Determine the (X, Y) coordinate at the center of the cell enclosing the given text.  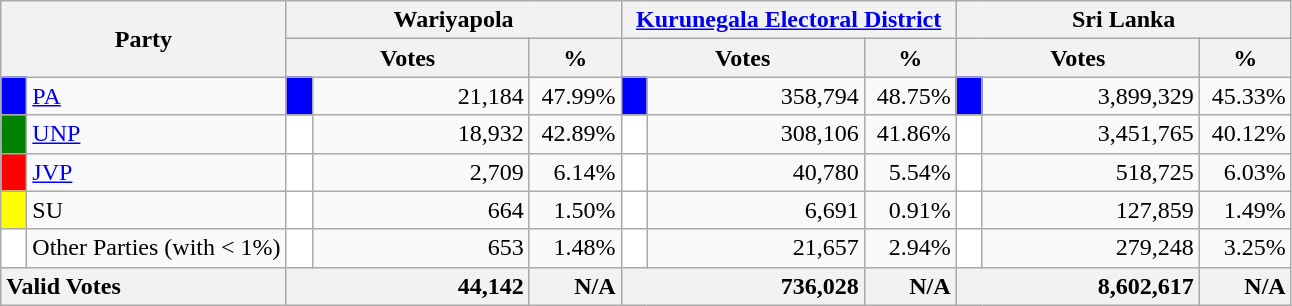
42.89% (575, 134)
3,451,765 (1090, 134)
358,794 (756, 96)
40.12% (1245, 134)
2.94% (910, 248)
Other Parties (with < 1%) (156, 248)
Sri Lanka (1124, 20)
3.25% (1245, 248)
2,709 (420, 172)
279,248 (1090, 248)
48.75% (910, 96)
308,106 (756, 134)
Wariyapola (454, 20)
JVP (156, 172)
3,899,329 (1090, 96)
127,859 (1090, 210)
PA (156, 96)
47.99% (575, 96)
518,725 (1090, 172)
1.48% (575, 248)
18,932 (420, 134)
21,184 (420, 96)
44,142 (408, 286)
736,028 (742, 286)
41.86% (910, 134)
6,691 (756, 210)
Kurunegala Electoral District (788, 20)
1.50% (575, 210)
1.49% (1245, 210)
5.54% (910, 172)
0.91% (910, 210)
6.14% (575, 172)
21,657 (756, 248)
SU (156, 210)
8,602,617 (1078, 286)
664 (420, 210)
Party (144, 39)
40,780 (756, 172)
653 (420, 248)
6.03% (1245, 172)
Valid Votes (144, 286)
45.33% (1245, 96)
UNP (156, 134)
